Identify which cell holds the provided text, then report its (X, Y) central coordinate. 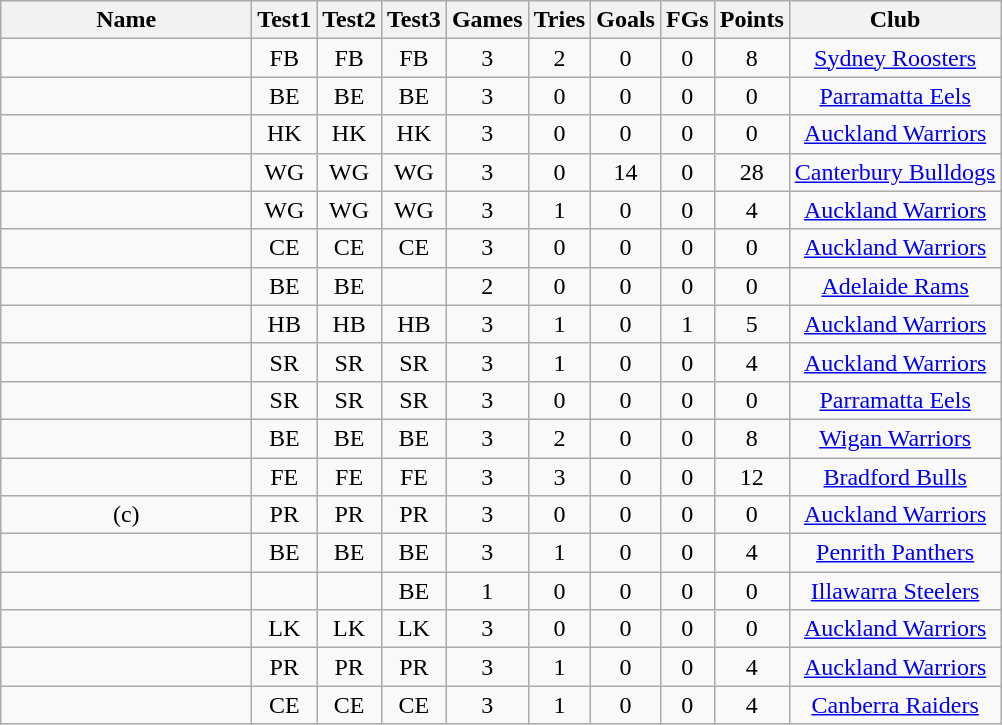
Penrith Panthers (895, 553)
Canberra Raiders (895, 705)
12 (752, 477)
Illawarra Steelers (895, 591)
Bradford Bulls (895, 477)
Canterbury Bulldogs (895, 172)
Goals (626, 20)
Wigan Warriors (895, 438)
Games (487, 20)
Club (895, 20)
Test1 (284, 20)
Sydney Roosters (895, 58)
Test3 (414, 20)
Tries (560, 20)
FGs (687, 20)
Points (752, 20)
Name (126, 20)
Test2 (350, 20)
Adelaide Rams (895, 286)
28 (752, 172)
(c) (126, 515)
5 (752, 324)
14 (626, 172)
